Return the [x, y] coordinate for the center point of the cell that contains the specified text.  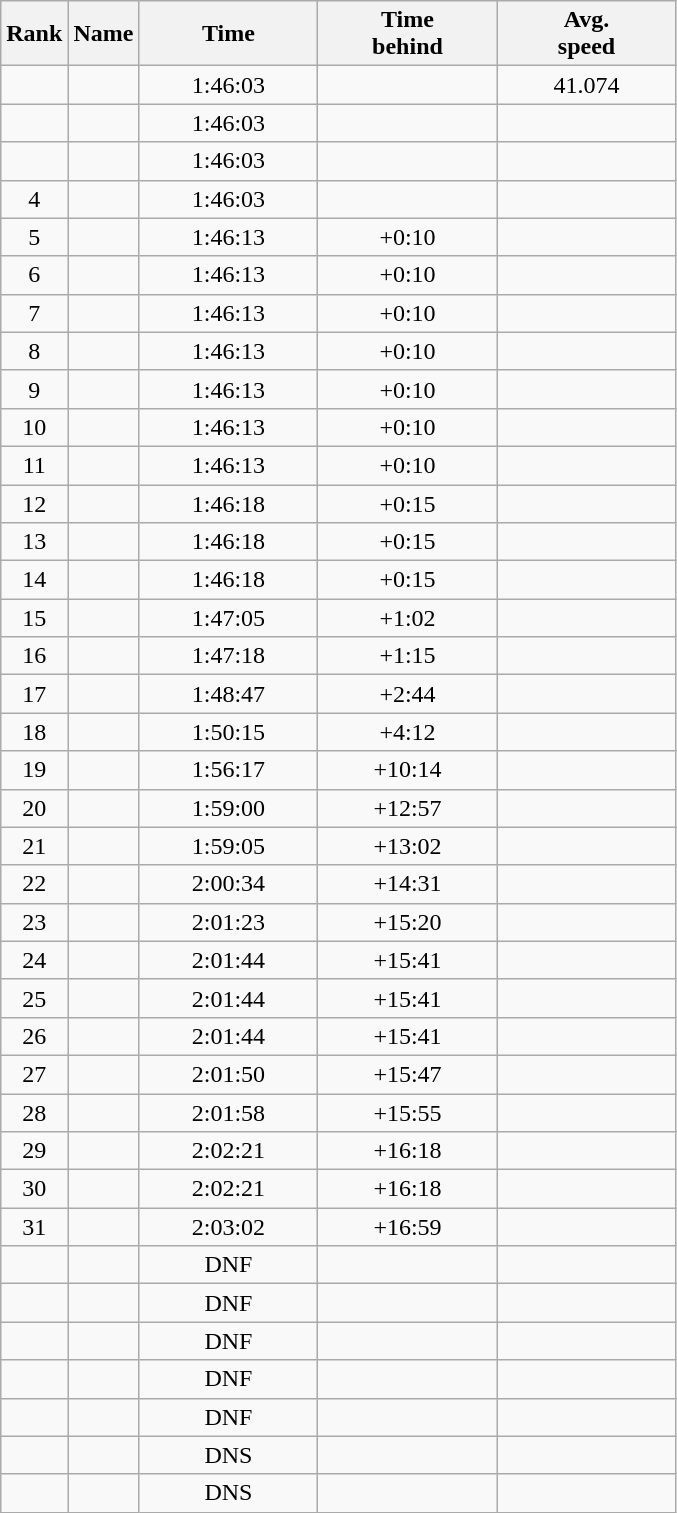
21 [34, 846]
2:00:34 [228, 884]
41.074 [586, 85]
2:03:02 [228, 1227]
10 [34, 427]
19 [34, 770]
+16:59 [408, 1227]
+1:02 [408, 618]
20 [34, 808]
24 [34, 960]
1:47:05 [228, 618]
31 [34, 1227]
+13:02 [408, 846]
+14:31 [408, 884]
+15:20 [408, 922]
30 [34, 1189]
1:50:15 [228, 732]
1:48:47 [228, 694]
22 [34, 884]
+2:44 [408, 694]
14 [34, 580]
27 [34, 1074]
15 [34, 618]
9 [34, 389]
2:01:23 [228, 922]
Time [228, 34]
Name [104, 34]
23 [34, 922]
29 [34, 1151]
+15:47 [408, 1074]
+1:15 [408, 656]
+4:12 [408, 732]
12 [34, 503]
6 [34, 275]
+12:57 [408, 808]
1:47:18 [228, 656]
4 [34, 199]
5 [34, 237]
Rank [34, 34]
Timebehind [408, 34]
1:59:05 [228, 846]
2:01:50 [228, 1074]
16 [34, 656]
18 [34, 732]
7 [34, 313]
25 [34, 998]
1:56:17 [228, 770]
13 [34, 542]
26 [34, 1036]
1:59:00 [228, 808]
11 [34, 465]
8 [34, 351]
+15:55 [408, 1113]
28 [34, 1113]
Avg.speed [586, 34]
17 [34, 694]
2:01:58 [228, 1113]
+10:14 [408, 770]
